Provide the [X, Y] coordinate of the cell's center where the given text is located.  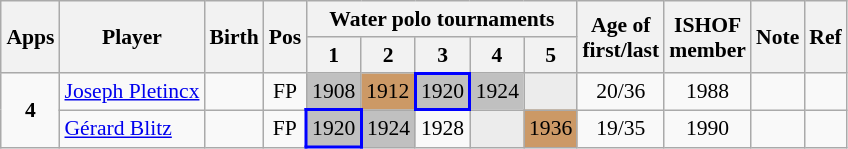
1928 [442, 128]
1908 [334, 92]
Water polo tournaments [442, 19]
Joseph Pletincx [132, 92]
Ref [825, 37]
Birth [234, 37]
19/35 [620, 128]
1936 [550, 128]
1912 [388, 92]
20/36 [620, 92]
5 [550, 55]
3 [442, 55]
Player [132, 37]
1988 [708, 92]
Gérard Blitz [132, 128]
2 [388, 55]
Note [778, 37]
Age offirst/last [620, 37]
ISHOFmember [708, 37]
Pos [286, 37]
Apps [30, 37]
1990 [708, 128]
1 [334, 55]
